Return the [x, y] coordinate for the center point of the cell that contains the specified text.  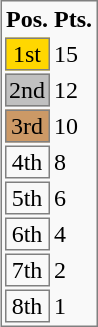
2 [74, 270]
15 [74, 54]
1 [74, 306]
12 [74, 90]
4 [74, 234]
Pts. [74, 19]
2nd [28, 90]
4th [28, 162]
6 [74, 198]
7th [28, 270]
3rd [28, 126]
10 [74, 126]
Pos. [28, 19]
1st [28, 54]
8 [74, 162]
6th [28, 234]
5th [28, 198]
8th [28, 306]
